Provide the (x, y) coordinate of the cell's center where the given text is located.  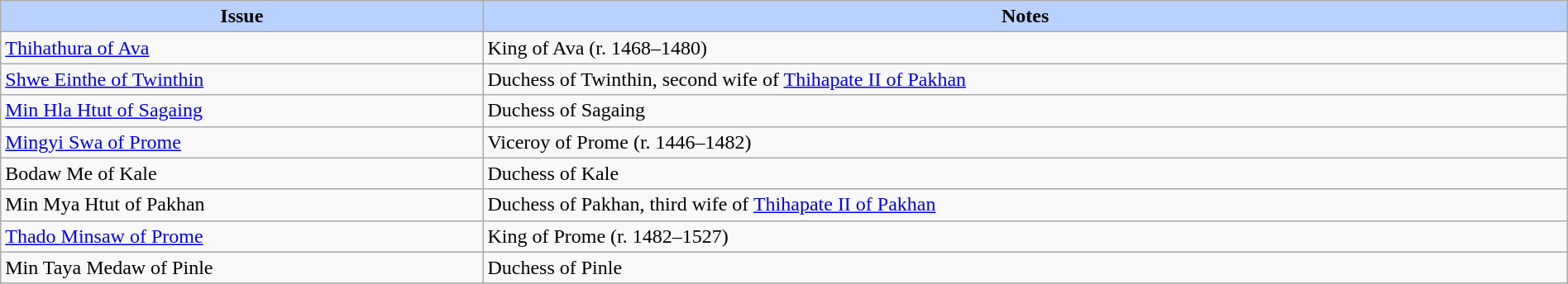
King of Prome (r. 1482–1527) (1025, 236)
King of Ava (r. 1468–1480) (1025, 48)
Duchess of Pinle (1025, 267)
Bodaw Me of Kale (241, 173)
Thado Minsaw of Prome (241, 236)
Duchess of Twinthin, second wife of Thihapate II of Pakhan (1025, 79)
Duchess of Kale (1025, 173)
Min Mya Htut of Pakhan (241, 205)
Notes (1025, 17)
Shwe Einthe of Twinthin (241, 79)
Issue (241, 17)
Min Hla Htut of Sagaing (241, 111)
Viceroy of Prome (r. 1446–1482) (1025, 142)
Duchess of Sagaing (1025, 111)
Duchess of Pakhan, third wife of Thihapate II of Pakhan (1025, 205)
Min Taya Medaw of Pinle (241, 267)
Thihathura of Ava (241, 48)
Mingyi Swa of Prome (241, 142)
